Find where the given text appears and provide that cell's center as [X, Y] coordinate. 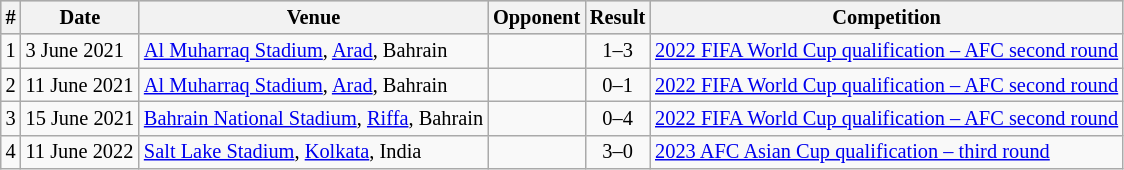
0–4 [618, 118]
15 June 2021 [80, 118]
3–0 [618, 152]
11 June 2022 [80, 152]
Venue [314, 17]
Bahrain National Stadium, Riffa, Bahrain [314, 118]
11 June 2021 [80, 85]
2 [11, 85]
1–3 [618, 51]
Date [80, 17]
1 [11, 51]
0–1 [618, 85]
3 June 2021 [80, 51]
Salt Lake Stadium, Kolkata, India [314, 152]
2023 AFC Asian Cup qualification – third round [886, 152]
# [11, 17]
3 [11, 118]
4 [11, 152]
Competition [886, 17]
Result [618, 17]
Opponent [536, 17]
